Locate the cell with the specified text and output its (X, Y) center coordinate. 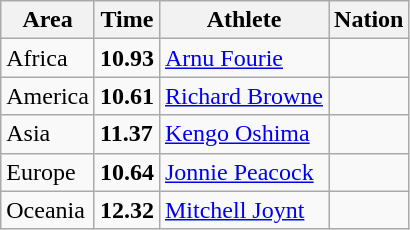
Arnu Fourie (244, 58)
10.61 (126, 96)
Oceania (48, 210)
Athlete (244, 20)
Mitchell Joynt (244, 210)
Richard Browne (244, 96)
Jonnie Peacock (244, 172)
Area (48, 20)
Africa (48, 58)
11.37 (126, 134)
Asia (48, 134)
10.64 (126, 172)
12.32 (126, 210)
10.93 (126, 58)
America (48, 96)
Europe (48, 172)
Kengo Oshima (244, 134)
Time (126, 20)
Nation (369, 20)
